Capture the cell that displays the provided text and extract its [X, Y] central coordinate. 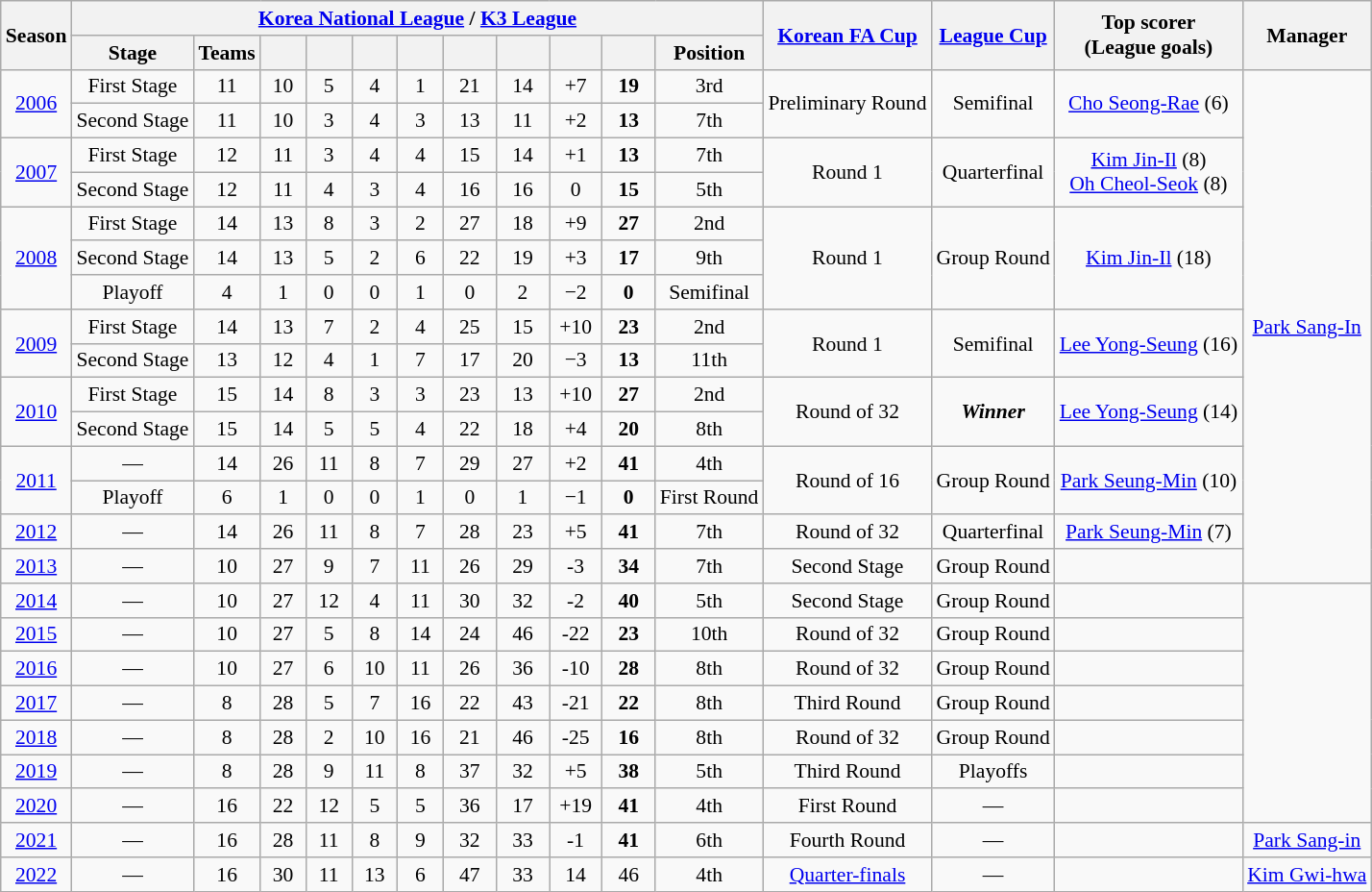
2010 [37, 411]
-3 [576, 566]
Manager [1307, 35]
2012 [37, 533]
2011 [37, 481]
+9 [576, 224]
-1 [576, 840]
Stage [133, 53]
Kim Jin-Il (8) Oh Cheol-Seok (8) [1149, 173]
League Cup [992, 35]
Fourth Round [847, 840]
Park Sang-in [1307, 840]
47 [469, 875]
2006 [37, 104]
Teams [227, 53]
Winner [992, 411]
34 [628, 566]
+7 [576, 87]
Park Sang-In [1307, 326]
+1 [576, 156]
Lee Yong-Seung (16) [1149, 344]
Korean FA Cup [847, 35]
-2 [576, 601]
Kim Gwi-hwa [1307, 875]
Playoffs [992, 772]
Kim Jin-Il (18) [1149, 258]
10th [709, 634]
-22 [576, 634]
9th [709, 259]
−2 [576, 292]
40 [628, 601]
24 [469, 634]
25 [469, 327]
−3 [576, 360]
Park Seung-Min (10) [1149, 481]
Park Seung-Min (7) [1149, 533]
2018 [37, 737]
-25 [576, 737]
Korea National League / K3 League [417, 18]
2019 [37, 772]
37 [469, 772]
Lee Yong-Seung (14) [1149, 411]
+3 [576, 259]
Position [709, 53]
2020 [37, 806]
6th [709, 840]
2007 [37, 173]
-10 [576, 669]
2017 [37, 704]
Preliminary Round [847, 104]
3rd [709, 87]
11th [709, 360]
Round of 16 [847, 481]
+4 [576, 430]
Quarter-finals [847, 875]
2009 [37, 344]
2015 [37, 634]
43 [523, 704]
+19 [576, 806]
−1 [576, 498]
Cho Seong-Rae (6) [1149, 104]
38 [628, 772]
Top scorer (League goals) [1149, 35]
2013 [37, 566]
2014 [37, 601]
Season [37, 35]
-21 [576, 704]
2016 [37, 669]
2022 [37, 875]
2008 [37, 258]
2021 [37, 840]
